Identify which cell holds the provided text, then report its (X, Y) central coordinate. 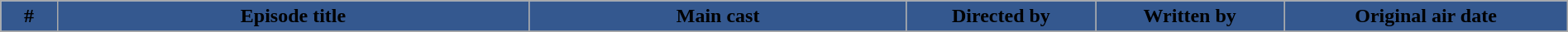
Main cast (718, 16)
Episode title (293, 16)
# (29, 16)
Directed by (1001, 16)
Original air date (1426, 16)
Written by (1190, 16)
